For the text-containing cell, return its midpoint in (x, y) coordinate format. 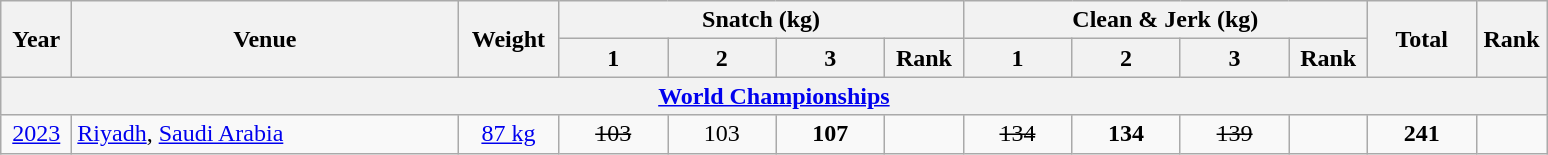
139 (1234, 134)
World Championships (774, 96)
87 kg (508, 134)
Venue (265, 39)
241 (1422, 134)
Weight (508, 39)
2023 (36, 134)
Snatch (kg) (761, 20)
107 (830, 134)
Clean & Jerk (kg) (1165, 20)
Total (1422, 39)
Year (36, 39)
Riyadh, Saudi Arabia (265, 134)
